Capture the cell that displays the provided text and extract its [x, y] central coordinate. 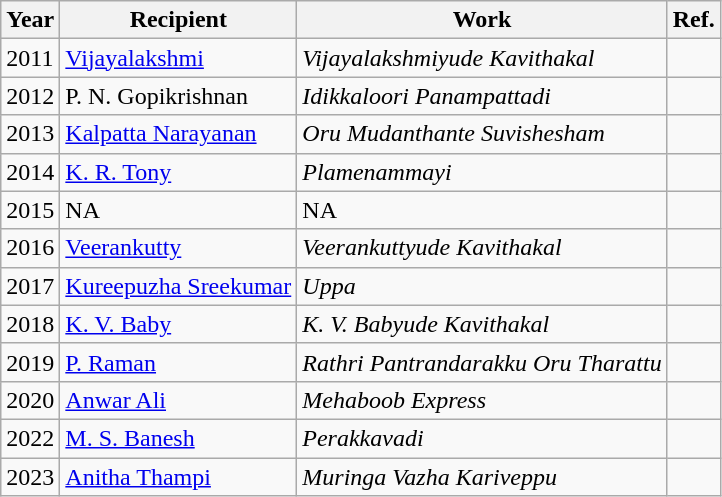
2014 [30, 172]
Muringa Vazha Kariveppu [482, 477]
2016 [30, 248]
P. N. Gopikrishnan [178, 96]
2022 [30, 438]
Oru Mudanthante Suvishesham [482, 134]
Anwar Ali [178, 400]
Rathri Pantrandarakku Oru Tharattu [482, 362]
Work [482, 20]
Vijayalakshmi [178, 58]
Kalpatta Narayanan [178, 134]
K. V. Babyude Kavithakal [482, 324]
Mehaboob Express [482, 400]
Ref. [694, 20]
K. V. Baby [178, 324]
Recipient [178, 20]
Perakkavadi [482, 438]
Plamenammayi [482, 172]
Kureepuzha Sreekumar [178, 286]
2019 [30, 362]
Veerankuttyude Kavithakal [482, 248]
Vijayalakshmiyude Kavithakal [482, 58]
Veerankutty [178, 248]
2013 [30, 134]
2015 [30, 210]
2020 [30, 400]
2018 [30, 324]
2017 [30, 286]
Idikkaloori Panampattadi [482, 96]
Anitha Thampi [178, 477]
M. S. Banesh [178, 438]
Year [30, 20]
K. R. Tony [178, 172]
2012 [30, 96]
2023 [30, 477]
2011 [30, 58]
Uppa [482, 286]
P. Raman [178, 362]
